Search for the cell housing the specified text and yield its (x, y) center coordinate. 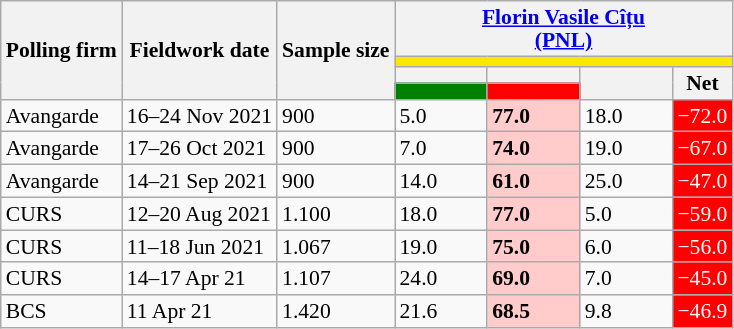
25.0 (626, 180)
21.6 (440, 312)
−45.0 (702, 278)
Sample size (336, 50)
−72.0 (702, 116)
11 Apr 21 (200, 312)
BCS (62, 312)
−67.0 (702, 148)
14–21 Sep 2021 (200, 180)
−47.0 (702, 180)
68.5 (534, 312)
1.107 (336, 278)
−59.0 (702, 214)
Polling firm (62, 50)
69.0 (534, 278)
74.0 (534, 148)
1.420 (336, 312)
1.100 (336, 214)
11–18 Jun 2021 (200, 246)
12–20 Aug 2021 (200, 214)
6.0 (626, 246)
24.0 (440, 278)
1.067 (336, 246)
14.0 (440, 180)
17–26 Oct 2021 (200, 148)
−46.9 (702, 312)
Net (702, 84)
75.0 (534, 246)
16–24 Nov 2021 (200, 116)
−56.0 (702, 246)
9.8 (626, 312)
Fieldwork date (200, 50)
14–17 Apr 21 (200, 278)
Florin Vasile Cîțu(PNL) (563, 28)
61.0 (534, 180)
